Detect which cell encompasses the target text, then output its (X, Y) center coordinate. 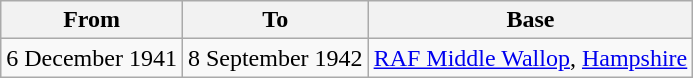
6 December 1941 (92, 58)
RAF Middle Wallop, Hampshire (530, 58)
Base (530, 20)
From (92, 20)
8 September 1942 (275, 58)
To (275, 20)
